Capture the cell that displays the provided text and extract its [x, y] central coordinate. 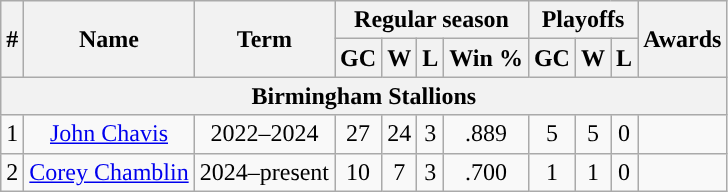
Regular season [432, 20]
2024–present [264, 172]
2022–2024 [264, 134]
10 [358, 172]
Corey Chamblin [109, 172]
Playoffs [582, 20]
Name [109, 39]
Birmingham Stallions [364, 96]
Awards [682, 39]
7 [400, 172]
Win % [486, 58]
2 [12, 172]
Term [264, 39]
.700 [486, 172]
27 [358, 134]
John Chavis [109, 134]
# [12, 39]
24 [400, 134]
.889 [486, 134]
